Determine the [x, y] coordinate at the center of the cell enclosing the given text.  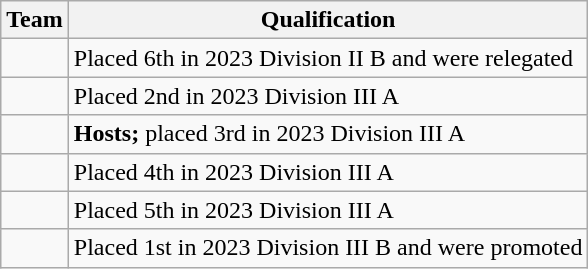
Placed 5th in 2023 Division III A [328, 210]
Placed 2nd in 2023 Division III A [328, 96]
Placed 1st in 2023 Division III B and were promoted [328, 248]
Team [35, 20]
Placed 6th in 2023 Division II B and were relegated [328, 58]
Hosts; placed 3rd in 2023 Division III A [328, 134]
Qualification [328, 20]
Placed 4th in 2023 Division III A [328, 172]
